Provide the [x, y] coordinate of the cell's center where the given text is located.  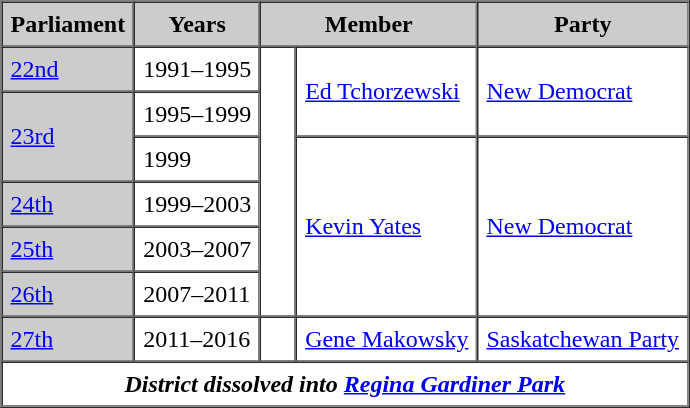
27th [68, 338]
Party [582, 24]
Member [368, 24]
Gene Makowsky [386, 338]
2003–2007 [197, 248]
26th [68, 294]
Ed Tchorzewski [386, 91]
Kevin Yates [386, 226]
District dissolved into Regina Gardiner Park [346, 384]
25th [68, 248]
24th [68, 204]
1995–1999 [197, 114]
2007–2011 [197, 294]
2011–2016 [197, 338]
Saskatchewan Party [582, 338]
23rd [68, 137]
22nd [68, 68]
Parliament [68, 24]
1999 [197, 158]
1999–2003 [197, 204]
Years [197, 24]
1991–1995 [197, 68]
